Provide the [X, Y] coordinate of the cell's center where the given text is located.  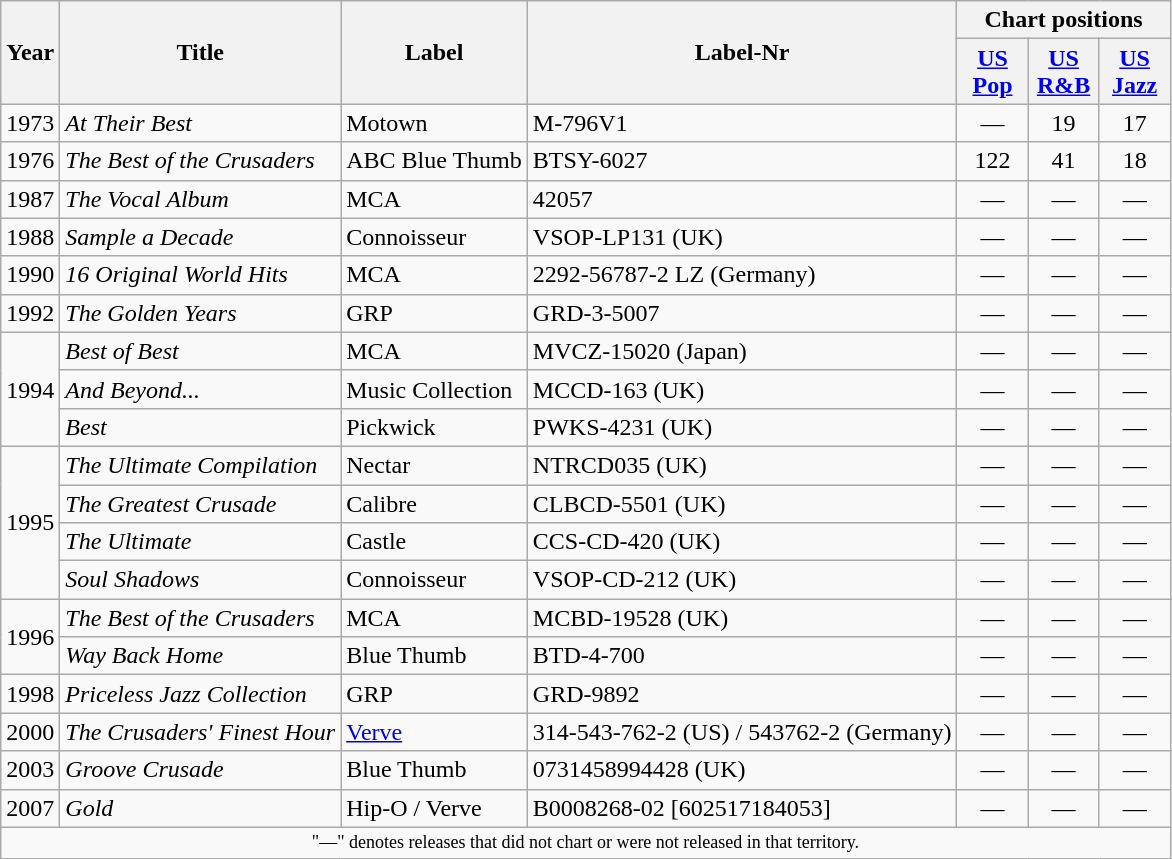
Motown [434, 123]
314-543-762-2 (US) / 543762-2 (Germany) [742, 732]
The Ultimate [200, 542]
1988 [30, 237]
The Vocal Album [200, 199]
BTSY-6027 [742, 161]
PWKS-4231 (UK) [742, 427]
Groove Crusade [200, 770]
17 [1134, 123]
B0008268-02 [602517184053] [742, 808]
The Greatest Crusade [200, 503]
1995 [30, 522]
Calibre [434, 503]
Year [30, 52]
1976 [30, 161]
ABC Blue Thumb [434, 161]
Label [434, 52]
1990 [30, 275]
Soul Shadows [200, 580]
The Crusaders' Finest Hour [200, 732]
16 Original World Hits [200, 275]
Hip-O / Verve [434, 808]
Gold [200, 808]
At Their Best [200, 123]
MCBD-19528 (UK) [742, 618]
Music Collection [434, 389]
Best [200, 427]
NTRCD035 (UK) [742, 465]
2007 [30, 808]
Priceless Jazz Collection [200, 694]
1987 [30, 199]
1996 [30, 637]
Chart positions [1064, 20]
Castle [434, 542]
CCS-CD-420 (UK) [742, 542]
Label-Nr [742, 52]
CLBCD-5501 (UK) [742, 503]
2000 [30, 732]
1992 [30, 313]
GRD-3-5007 [742, 313]
2292-56787-2 LZ (Germany) [742, 275]
122 [992, 161]
Nectar [434, 465]
19 [1064, 123]
US R&B [1064, 72]
MCCD-163 (UK) [742, 389]
The Golden Years [200, 313]
MVCZ-15020 (Japan) [742, 351]
0731458994428 (UK) [742, 770]
The Ultimate Compilation [200, 465]
18 [1134, 161]
Sample a Decade [200, 237]
VSOP-LP131 (UK) [742, 237]
2003 [30, 770]
US Pop [992, 72]
Verve [434, 732]
1998 [30, 694]
BTD-4-700 [742, 656]
GRD-9892 [742, 694]
Title [200, 52]
42057 [742, 199]
M-796V1 [742, 123]
41 [1064, 161]
1973 [30, 123]
1994 [30, 389]
VSOP-CD-212 (UK) [742, 580]
And Beyond... [200, 389]
Best of Best [200, 351]
Pickwick [434, 427]
US Jazz [1134, 72]
Way Back Home [200, 656]
"—" denotes releases that did not chart or were not released in that territory. [586, 842]
